Detect which cell encompasses the target text, then output its (x, y) center coordinate. 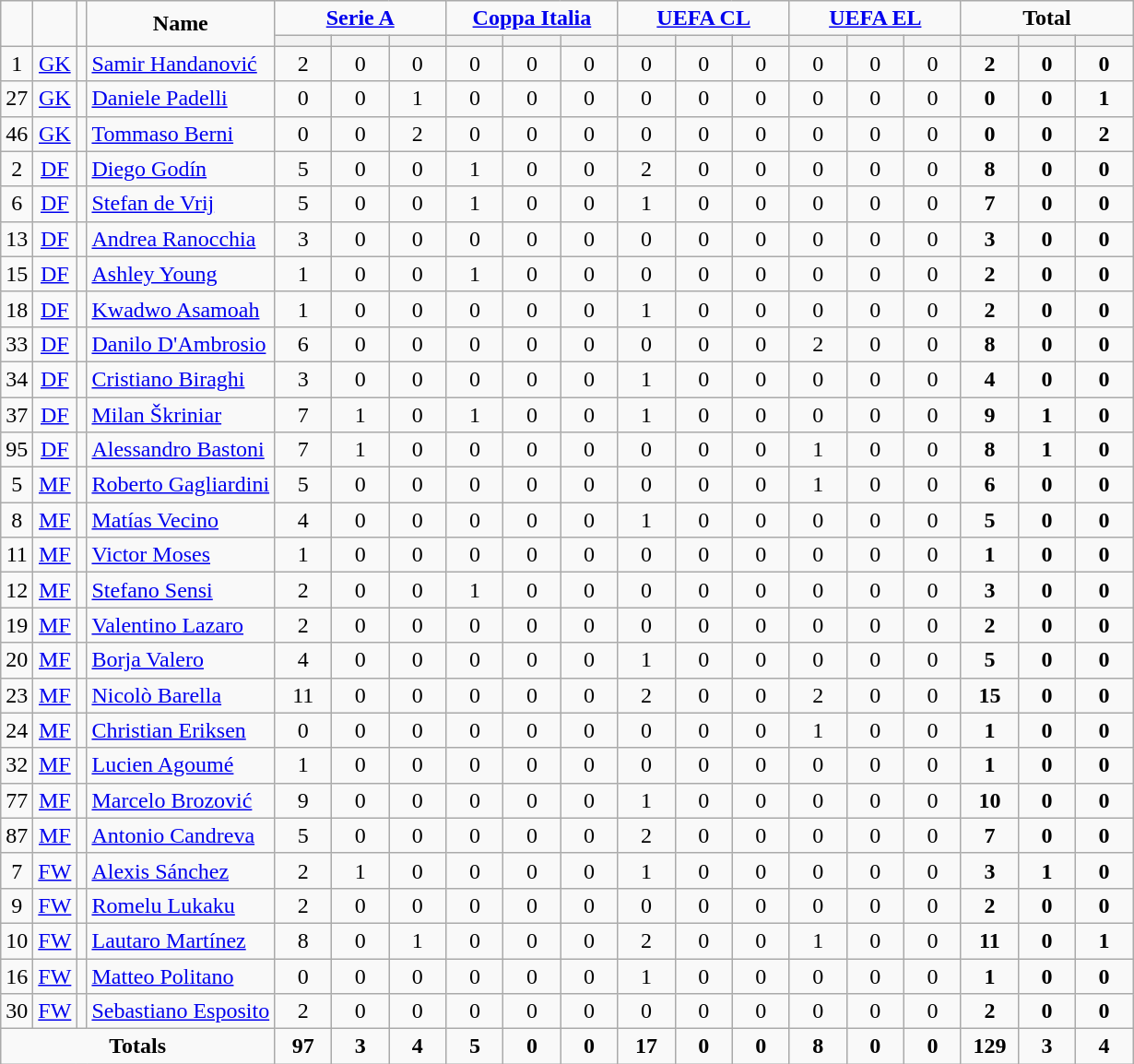
UEFA EL (875, 18)
Matías Vecino (181, 520)
12 (17, 590)
Borja Valero (181, 660)
Lautaro Martínez (181, 940)
87 (17, 835)
Christian Eriksen (181, 730)
Andrea Ranocchia (181, 239)
Cristiano Biraghi (181, 379)
18 (17, 309)
Stefan de Vrij (181, 204)
Nicolò Barella (181, 695)
129 (989, 1046)
Diego Godín (181, 169)
Antonio Candreva (181, 835)
77 (17, 800)
Totals (138, 1046)
20 (17, 660)
Tommaso Berni (181, 134)
UEFA CL (703, 18)
32 (17, 765)
37 (17, 414)
Alessandro Bastoni (181, 450)
Daniele Padelli (181, 99)
97 (303, 1046)
19 (17, 625)
Samir Handanović (181, 64)
Kwadwo Asamoah (181, 309)
Total (1046, 18)
Matteo Politano (181, 976)
Romelu Lukaku (181, 905)
30 (17, 1011)
23 (17, 695)
Lucien Agoumé (181, 765)
17 (646, 1046)
34 (17, 379)
Ashley Young (181, 274)
Danilo D'Ambrosio (181, 344)
Roberto Gagliardini (181, 485)
Alexis Sánchez (181, 870)
Coppa Italia (532, 18)
Serie A (360, 18)
95 (17, 450)
Valentino Lazaro (181, 625)
Name (181, 24)
33 (17, 344)
13 (17, 239)
Milan Škriniar (181, 414)
46 (17, 134)
Sebastiano Esposito (181, 1011)
16 (17, 976)
24 (17, 730)
Marcelo Brozović (181, 800)
27 (17, 99)
Stefano Sensi (181, 590)
Victor Moses (181, 555)
